Locate the cell with the specified text and output its [X, Y] center coordinate. 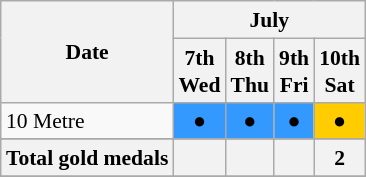
9thFri [294, 70]
8thThu [250, 70]
7thWed [199, 70]
2 [340, 158]
July [269, 20]
Date [87, 52]
Total gold medals [87, 158]
10 Metre [87, 120]
10thSat [340, 70]
